Pinpoint the cell where the given text exists, returning its (x, y) midpoint coordinate. 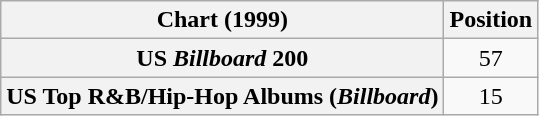
US Top R&B/Hip-Hop Albums (Billboard) (222, 96)
15 (491, 96)
Position (491, 20)
Chart (1999) (222, 20)
US Billboard 200 (222, 58)
57 (491, 58)
